Output the (x, y) coordinate of the center of the cell containing the given text.  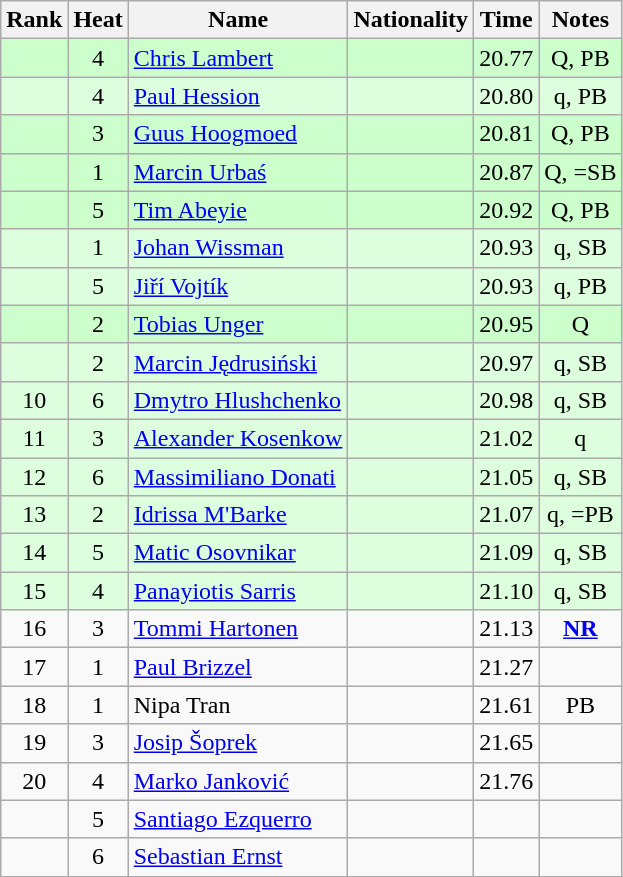
Marko Janković (238, 781)
Q (580, 324)
20.97 (506, 362)
21.65 (506, 743)
Jiří Vojtík (238, 286)
16 (34, 629)
21.10 (506, 591)
Name (238, 20)
Nipa Tran (238, 705)
21.07 (506, 515)
Alexander Kosenkow (238, 438)
Q, =SB (580, 172)
19 (34, 743)
Notes (580, 20)
Paul Brizzel (238, 667)
Rank (34, 20)
14 (34, 553)
Chris Lambert (238, 58)
20 (34, 781)
12 (34, 477)
Marcin Jędrusiński (238, 362)
21.13 (506, 629)
10 (34, 400)
20.81 (506, 134)
Panayiotis Sarris (238, 591)
q (580, 438)
18 (34, 705)
20.92 (506, 210)
Heat (98, 20)
Tommi Hartonen (238, 629)
Josip Šoprek (238, 743)
Sebastian Ernst (238, 857)
20.77 (506, 58)
Nationality (411, 20)
Massimiliano Donati (238, 477)
q, =PB (580, 515)
Santiago Ezquerro (238, 819)
Dmytro Hlushchenko (238, 400)
21.76 (506, 781)
Marcin Urbaś (238, 172)
21.09 (506, 553)
Johan Wissman (238, 248)
11 (34, 438)
21.27 (506, 667)
20.87 (506, 172)
Paul Hession (238, 96)
Tim Abeyie (238, 210)
15 (34, 591)
20.98 (506, 400)
Matic Osovnikar (238, 553)
Guus Hoogmoed (238, 134)
21.05 (506, 477)
17 (34, 667)
Time (506, 20)
Tobias Unger (238, 324)
Idrissa M'Barke (238, 515)
21.61 (506, 705)
20.80 (506, 96)
NR (580, 629)
20.95 (506, 324)
21.02 (506, 438)
13 (34, 515)
PB (580, 705)
